Return the (X, Y) coordinate for the center point of the cell that contains the specified text.  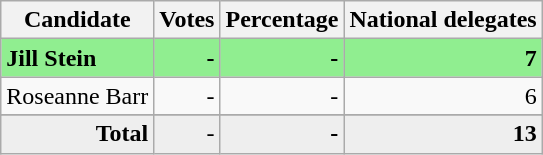
Votes (187, 20)
National delegates (443, 20)
Roseanne Barr (78, 96)
6 (443, 96)
Percentage (282, 20)
Jill Stein (78, 58)
13 (443, 134)
Total (78, 134)
Candidate (78, 20)
7 (443, 58)
